Locate the cell with the specified text and output its [x, y] center coordinate. 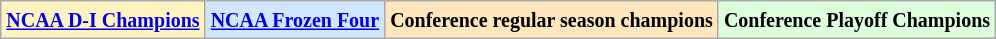
Conference Playoff Champions [856, 20]
NCAA D-I Champions [103, 20]
Conference regular season champions [552, 20]
NCAA Frozen Four [295, 20]
